Capture the cell that displays the provided text and extract its [X, Y] central coordinate. 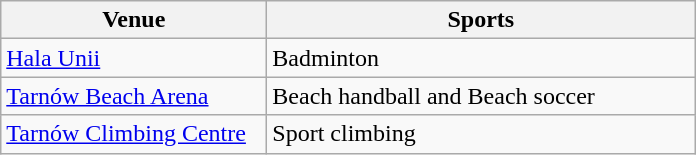
Sports [481, 20]
Tarnów Beach Arena [134, 96]
Venue [134, 20]
Badminton [481, 58]
Tarnów Climbing Centre [134, 134]
Hala Unii [134, 58]
Beach handball and Beach soccer [481, 96]
Sport climbing [481, 134]
